Search for the cell housing the specified text and yield its (x, y) center coordinate. 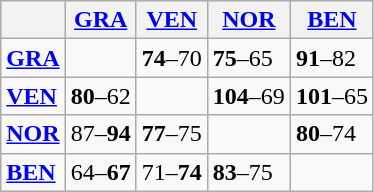
80–74 (332, 134)
80–62 (100, 96)
75–65 (248, 58)
101–65 (332, 96)
91–82 (332, 58)
71–74 (172, 172)
77–75 (172, 134)
74–70 (172, 58)
64–67 (100, 172)
87–94 (100, 134)
104–69 (248, 96)
83–75 (248, 172)
